Capture the cell that displays the provided text and extract its (x, y) central coordinate. 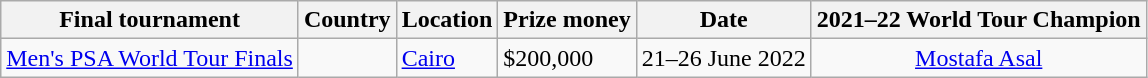
Country (347, 20)
Final tournament (150, 20)
$200,000 (567, 58)
Date (724, 20)
Location (447, 20)
Men's PSA World Tour Finals (150, 58)
Prize money (567, 20)
Cairo (447, 58)
Mostafa Asal (978, 58)
21–26 June 2022 (724, 58)
2021–22 World Tour Champion (978, 20)
